Scan for the cell matching the given text and deliver its [X, Y] coordinate at center. 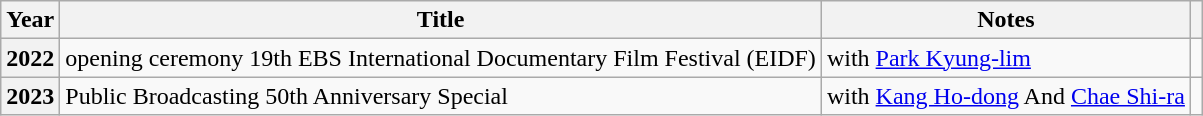
Public Broadcasting 50th Anniversary Special [441, 96]
Notes [1006, 20]
2023 [30, 96]
with Kang Ho-dong And Chae Shi-ra [1006, 96]
2022 [30, 58]
Title [441, 20]
opening ceremony 19th EBS International Documentary Film Festival (EIDF) [441, 58]
Year [30, 20]
with Park Kyung-lim [1006, 58]
